Pinpoint the cell where the given text exists, returning its [X, Y] midpoint coordinate. 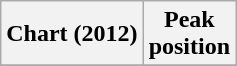
Chart (2012) [72, 34]
Peakposition [189, 34]
